Capture the cell that displays the provided text and extract its [X, Y] central coordinate. 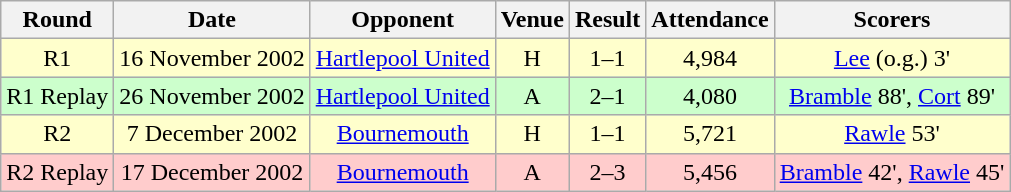
5,721 [710, 134]
Attendance [710, 20]
26 November 2002 [212, 96]
4,080 [710, 96]
Bramble 42', Rawle 45' [892, 172]
16 November 2002 [212, 58]
R1 [58, 58]
Opponent [402, 20]
Lee (o.g.) 3' [892, 58]
2–1 [607, 96]
Scorers [892, 20]
R1 Replay [58, 96]
Bramble 88', Cort 89' [892, 96]
Result [607, 20]
Venue [532, 20]
17 December 2002 [212, 172]
2–3 [607, 172]
7 December 2002 [212, 134]
Date [212, 20]
R2 Replay [58, 172]
R2 [58, 134]
Rawle 53' [892, 134]
5,456 [710, 172]
Round [58, 20]
4,984 [710, 58]
